Pinpoint the cell where the given text exists, returning its (x, y) midpoint coordinate. 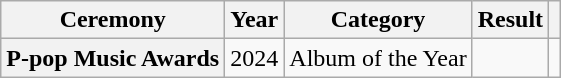
2024 (254, 58)
Album of the Year (378, 58)
Result (510, 20)
Category (378, 20)
Ceremony (113, 20)
Year (254, 20)
P-pop Music Awards (113, 58)
